From the cell containing the given text, extract its center point as (X, Y) coordinate. 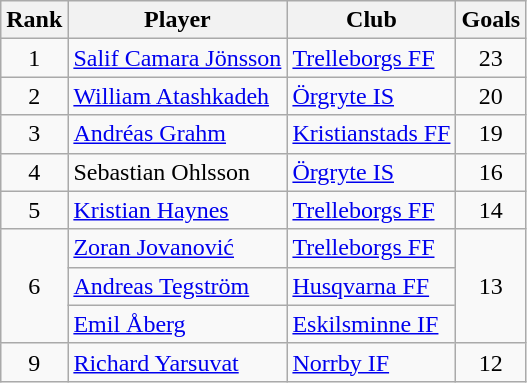
Sebastian Ohlsson (178, 172)
Kristian Haynes (178, 210)
13 (491, 286)
William Atashkadeh (178, 96)
16 (491, 172)
Zoran Jovanović (178, 248)
Player (178, 20)
Kristianstads FF (372, 134)
Norrby IF (372, 362)
Andréas Grahm (178, 134)
1 (34, 58)
4 (34, 172)
12 (491, 362)
Richard Yarsuvat (178, 362)
20 (491, 96)
Club (372, 20)
9 (34, 362)
5 (34, 210)
Rank (34, 20)
Husqvarna FF (372, 286)
14 (491, 210)
2 (34, 96)
19 (491, 134)
Eskilsminne IF (372, 324)
Goals (491, 20)
3 (34, 134)
Salif Camara Jönsson (178, 58)
Andreas Tegström (178, 286)
Emil Åberg (178, 324)
23 (491, 58)
6 (34, 286)
